Search for the cell housing the specified text and yield its [X, Y] center coordinate. 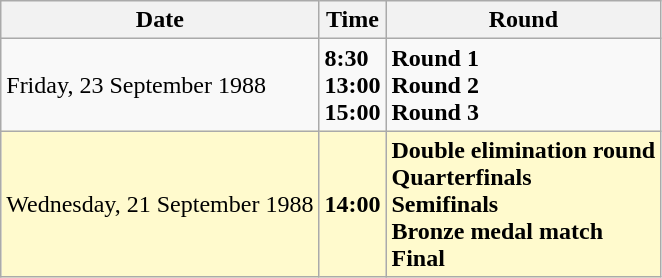
Double elimination roundQuarterfinalsSemifinalsBronze medal matchFinal [524, 204]
Round 1Round 2Round 3 [524, 85]
Time [352, 20]
Friday, 23 September 1988 [160, 85]
14:00 [352, 204]
Date [160, 20]
Wednesday, 21 September 1988 [160, 204]
Round [524, 20]
8:3013:0015:00 [352, 85]
